Identify which cell holds the provided text, then report its (X, Y) central coordinate. 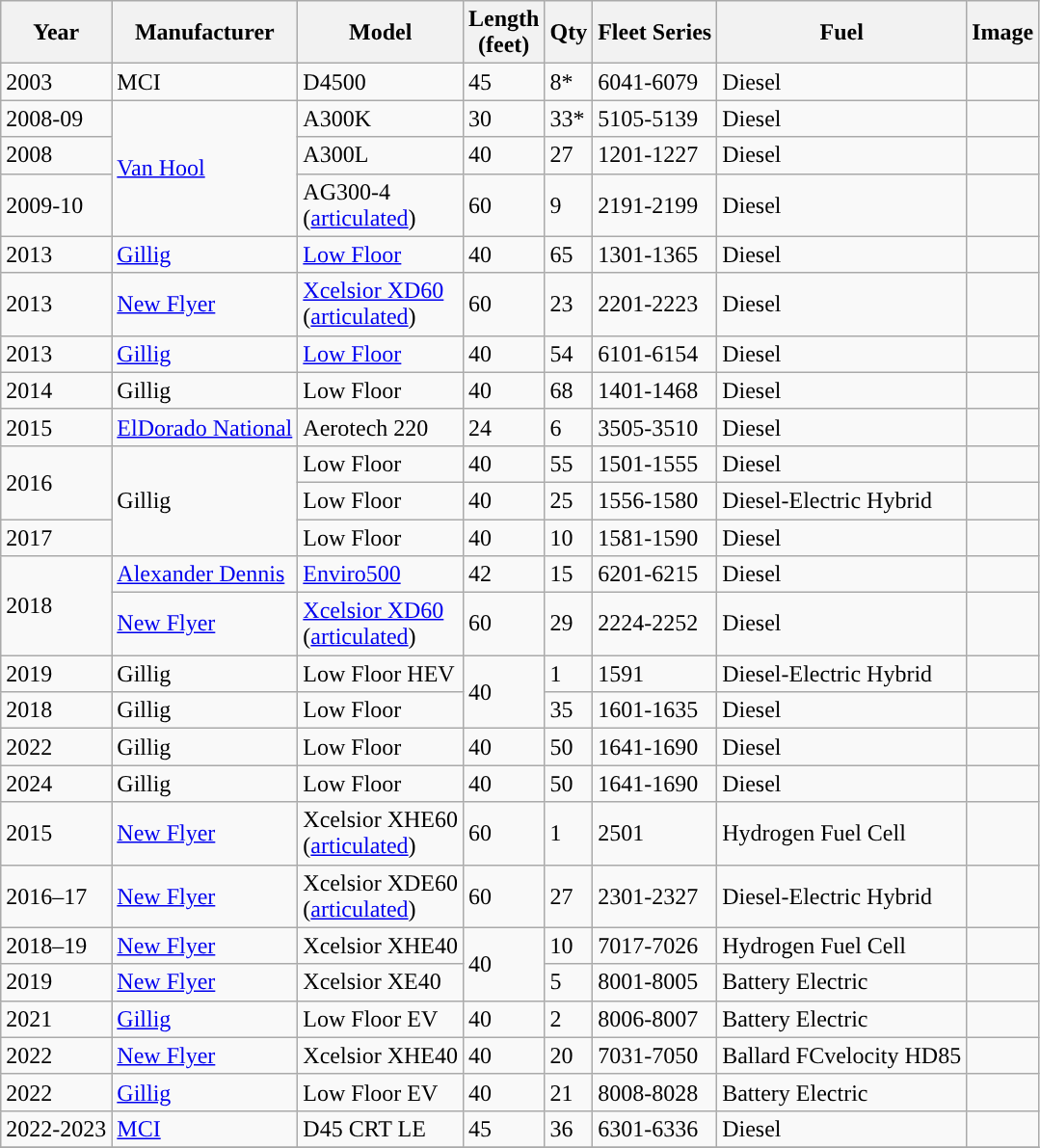
35 (569, 710)
Qty (569, 33)
6041-6079 (655, 82)
Ballard FCvelocity HD85 (842, 1055)
23 (569, 305)
D4500 (381, 82)
24 (504, 427)
Xcelsior XE40 (381, 982)
55 (569, 464)
2008-09 (56, 119)
6101-6154 (655, 354)
1556-1580 (655, 500)
2501 (655, 833)
8008-8028 (655, 1092)
2014 (56, 390)
ElDorado National (204, 427)
7017-7026 (655, 946)
2224-2252 (655, 625)
33* (569, 119)
Manufacturer (204, 33)
8* (569, 82)
2016 (56, 482)
7031-7050 (655, 1055)
6201-6215 (655, 574)
3505-3510 (655, 427)
Van Hool (204, 168)
Low Floor HEV (381, 674)
2024 (56, 784)
Fleet Series (655, 33)
36 (569, 1129)
65 (569, 254)
AG300-4(articulated) (381, 204)
15 (569, 574)
1401-1468 (655, 390)
20 (569, 1055)
30 (504, 119)
6 (569, 427)
2021 (56, 1019)
2191-2199 (655, 204)
2009-10 (56, 204)
21 (569, 1092)
Aerotech 220 (381, 427)
Model (381, 33)
A300K (381, 119)
8006-8007 (655, 1019)
Alexander Dennis (204, 574)
Image (1002, 33)
6301-6336 (655, 1129)
Fuel (842, 33)
Enviro500 (381, 574)
1581-1590 (655, 537)
9 (569, 204)
42 (504, 574)
2003 (56, 82)
5105-5139 (655, 119)
54 (569, 354)
Xcelsior XDE60(articulated) (381, 896)
2016–17 (56, 896)
Xcelsior XHE60(articulated) (381, 833)
2008 (56, 155)
Length(feet) (504, 33)
1601-1635 (655, 710)
2 (569, 1019)
2017 (56, 537)
D45 CRT LE (381, 1129)
8001-8005 (655, 982)
1301-1365 (655, 254)
25 (569, 500)
1501-1555 (655, 464)
29 (569, 625)
5 (569, 982)
Year (56, 33)
2018–19 (56, 946)
2022-2023 (56, 1129)
1201-1227 (655, 155)
68 (569, 390)
A300L (381, 155)
1591 (655, 674)
2201-2223 (655, 305)
2301-2327 (655, 896)
